Identify which cell holds the provided text, then report its (X, Y) central coordinate. 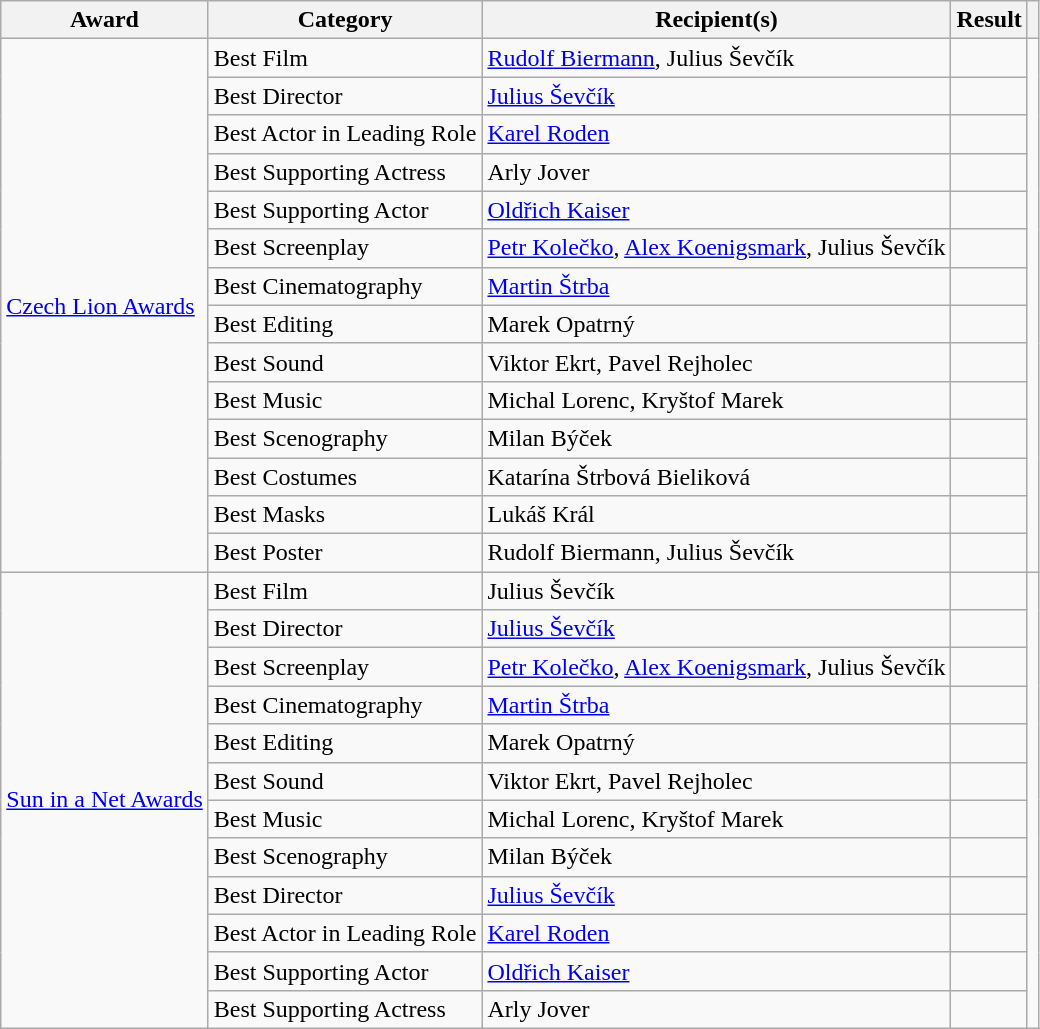
Lukáš Král (716, 515)
Katarína Štrbová Bieliková (716, 477)
Category (345, 20)
Czech Lion Awards (105, 306)
Best Costumes (345, 477)
Best Masks (345, 515)
Best Poster (345, 553)
Recipient(s) (716, 20)
Sun in a Net Awards (105, 800)
Award (105, 20)
Result (989, 20)
